Determine the [x, y] coordinate at the center of the cell enclosing the given text.  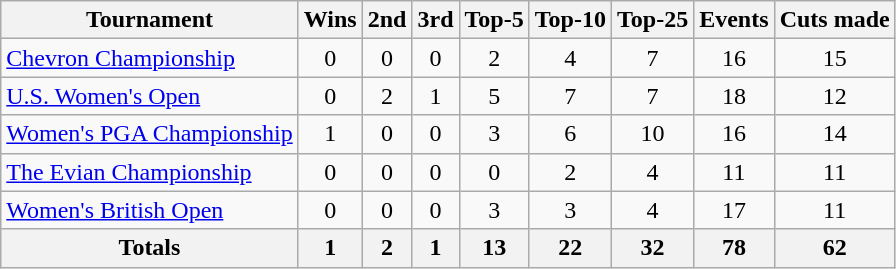
10 [652, 134]
62 [834, 248]
22 [570, 248]
Cuts made [834, 20]
5 [494, 96]
2nd [387, 20]
3rd [436, 20]
78 [734, 248]
Top-25 [652, 20]
32 [652, 248]
Totals [150, 248]
13 [494, 248]
14 [834, 134]
Women's British Open [150, 210]
6 [570, 134]
15 [834, 58]
U.S. Women's Open [150, 96]
Events [734, 20]
Women's PGA Championship [150, 134]
Wins [330, 20]
18 [734, 96]
Tournament [150, 20]
12 [834, 96]
Chevron Championship [150, 58]
The Evian Championship [150, 172]
Top-5 [494, 20]
Top-10 [570, 20]
17 [734, 210]
